For the text-containing cell, return its midpoint in [X, Y] coordinate format. 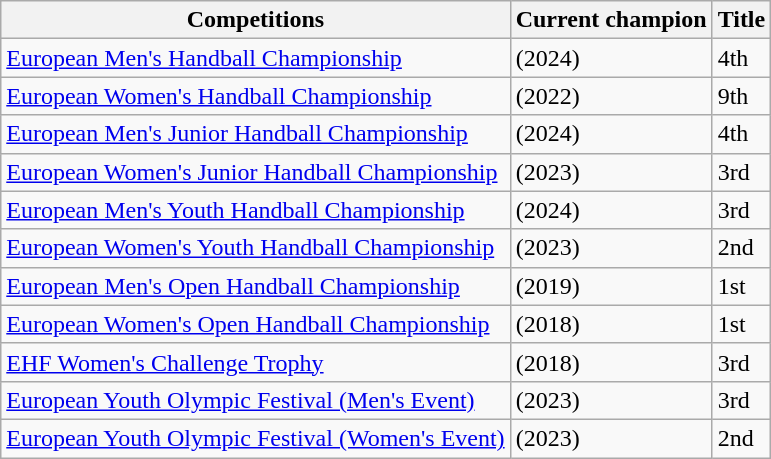
Title [742, 20]
European Youth Olympic Festival (Women's Event) [256, 438]
European Men's Handball Championship [256, 58]
European Women's Youth Handball Championship [256, 248]
EHF Women's Challenge Trophy [256, 362]
European Youth Olympic Festival (Men's Event) [256, 400]
(2022) [611, 96]
European Women's Handball Championship [256, 96]
Current champion [611, 20]
European Women's Open Handball Championship [256, 324]
(2019) [611, 286]
European Women's Junior Handball Championship [256, 172]
European Men's Open Handball Championship [256, 286]
9th [742, 96]
European Men's Youth Handball Championship [256, 210]
European Men's Junior Handball Championship [256, 134]
Competitions [256, 20]
